Provide the [X, Y] coordinate of the cell's center where the given text is located.  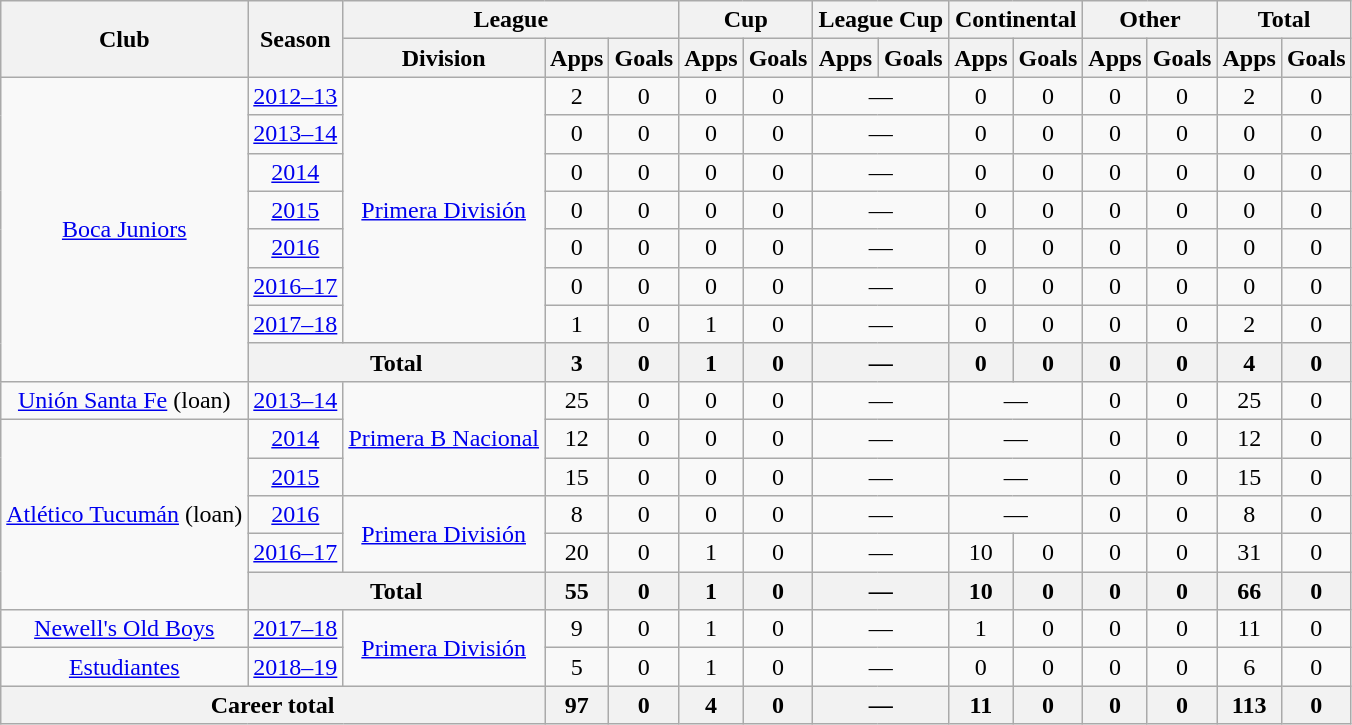
Other [1150, 20]
55 [577, 591]
31 [1249, 553]
Season [296, 39]
Boca Juniors [124, 229]
6 [1249, 667]
20 [577, 553]
League Cup [881, 20]
2012–13 [296, 96]
9 [577, 629]
Club [124, 39]
66 [1249, 591]
Continental [1016, 20]
Division [444, 58]
Unión Santa Fe (loan) [124, 400]
3 [577, 362]
97 [577, 705]
Newell's Old Boys [124, 629]
5 [577, 667]
Primera B Nacional [444, 438]
League [511, 20]
113 [1249, 705]
Career total [273, 705]
Atlético Tucumán (loan) [124, 514]
2018–19 [296, 667]
Estudiantes [124, 667]
Cup [746, 20]
